Capture the cell that displays the provided text and extract its (X, Y) central coordinate. 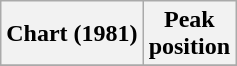
Peakposition (189, 34)
Chart (1981) (72, 34)
